Detect which cell encompasses the target text, then output its [x, y] center coordinate. 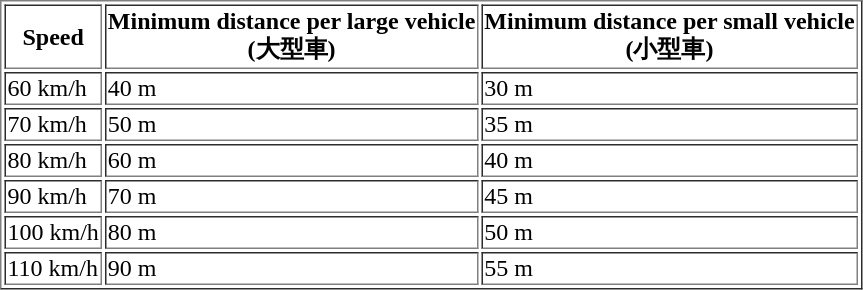
90 km/h [52, 196]
35 m [669, 124]
70 m [292, 196]
90 m [292, 268]
30 m [669, 88]
100 km/h [52, 232]
Minimum distance per small vehicle(小型車) [669, 36]
80 km/h [52, 160]
Minimum distance per large vehicle(大型車) [292, 36]
80 m [292, 232]
60 m [292, 160]
70 km/h [52, 124]
60 km/h [52, 88]
110 km/h [52, 268]
45 m [669, 196]
Speed [52, 36]
55 m [669, 268]
